Find where the given text appears and provide that cell's center as (x, y) coordinate. 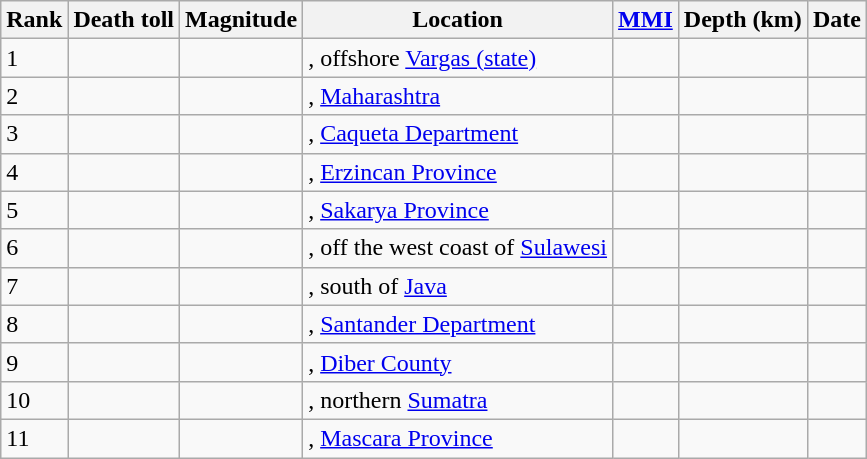
6 (34, 248)
7 (34, 286)
Rank (34, 20)
, northern Sumatra (458, 400)
, Maharashtra (458, 96)
, Santander Department (458, 324)
, Erzincan Province (458, 172)
, Diber County (458, 362)
5 (34, 210)
9 (34, 362)
4 (34, 172)
MMI (646, 20)
1 (34, 58)
Magnitude (242, 20)
11 (34, 438)
3 (34, 134)
Depth (km) (742, 20)
, Caqueta Department (458, 134)
8 (34, 324)
Death toll (124, 20)
, offshore Vargas (state) (458, 58)
2 (34, 96)
, off the west coast of Sulawesi (458, 248)
Date (836, 20)
10 (34, 400)
, Sakarya Province (458, 210)
, Mascara Province (458, 438)
, south of Java (458, 286)
Location (458, 20)
